Pinpoint the cell where the given text exists, returning its [X, Y] midpoint coordinate. 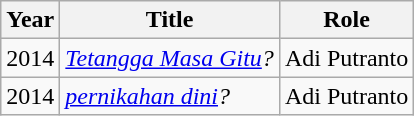
Tetangga Masa Gitu? [170, 58]
pernikahan dini? [170, 96]
Role [346, 20]
Title [170, 20]
Year [30, 20]
